Locate the cell with the specified text and output its (X, Y) center coordinate. 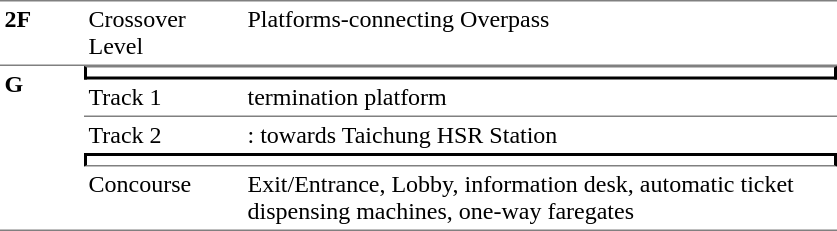
2F (42, 33)
Track 1 (164, 99)
Platforms-connecting Overpass (540, 33)
Concourse (164, 198)
G (42, 148)
Track 2 (164, 135)
Exit/Entrance, Lobby, information desk, automatic ticket dispensing machines, one-way faregates (540, 198)
: towards Taichung HSR Station (540, 135)
termination platform (540, 99)
Crossover Level (164, 33)
